Return the [x, y] coordinate for the center point of the cell that contains the specified text.  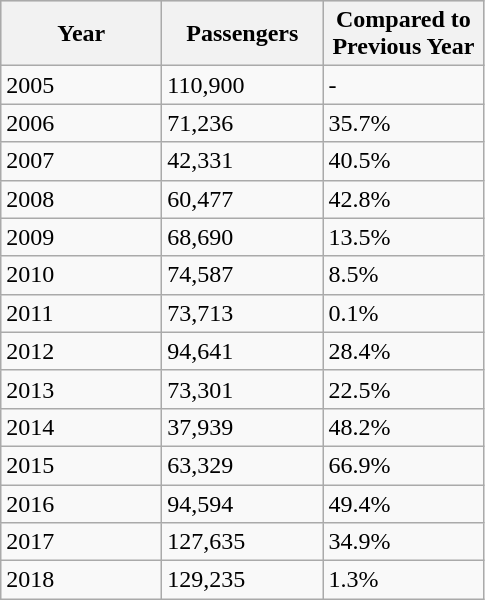
40.5% [404, 161]
2017 [82, 542]
13.5% [404, 237]
35.7% [404, 123]
73,713 [242, 313]
94,594 [242, 503]
0.1% [404, 313]
71,236 [242, 123]
129,235 [242, 580]
28.4% [404, 351]
22.5% [404, 389]
2006 [82, 123]
2014 [82, 427]
2013 [82, 389]
48.2% [404, 427]
94,641 [242, 351]
2015 [82, 465]
63,329 [242, 465]
49.4% [404, 503]
74,587 [242, 275]
2008 [82, 199]
2009 [82, 237]
42.8% [404, 199]
2010 [82, 275]
73,301 [242, 389]
110,900 [242, 85]
Year [82, 34]
2011 [82, 313]
2005 [82, 85]
34.9% [404, 542]
- [404, 85]
2016 [82, 503]
127,635 [242, 542]
42,331 [242, 161]
37,939 [242, 427]
Passengers [242, 34]
1.3% [404, 580]
2007 [82, 161]
60,477 [242, 199]
68,690 [242, 237]
Compared to Previous Year [404, 34]
2012 [82, 351]
66.9% [404, 465]
2018 [82, 580]
8.5% [404, 275]
